For the text-containing cell, return its midpoint in (x, y) coordinate format. 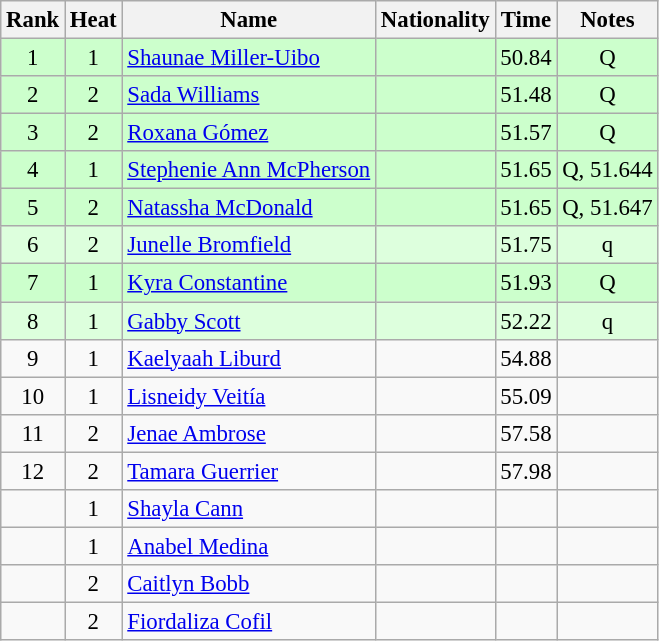
Rank (33, 20)
Q, 51.647 (608, 208)
11 (33, 433)
Shaunae Miller-Uibo (249, 58)
6 (33, 245)
Tamara Guerrier (249, 471)
10 (33, 396)
Anabel Medina (249, 546)
Jenae Ambrose (249, 433)
Stephenie Ann McPherson (249, 170)
55.09 (526, 396)
51.93 (526, 283)
Kaelyaah Liburd (249, 358)
Time (526, 20)
57.98 (526, 471)
Lisneidy Veitía (249, 396)
51.75 (526, 245)
Gabby Scott (249, 321)
3 (33, 133)
Caitlyn Bobb (249, 584)
57.58 (526, 433)
Roxana Gómez (249, 133)
Q, 51.644 (608, 170)
Junelle Bromfield (249, 245)
Kyra Constantine (249, 283)
52.22 (526, 321)
54.88 (526, 358)
Fiordaliza Cofil (249, 621)
Natassha McDonald (249, 208)
50.84 (526, 58)
8 (33, 321)
51.57 (526, 133)
5 (33, 208)
Heat (94, 20)
4 (33, 170)
Sada Williams (249, 95)
Shayla Cann (249, 509)
Nationality (436, 20)
Notes (608, 20)
7 (33, 283)
12 (33, 471)
51.48 (526, 95)
9 (33, 358)
Name (249, 20)
